Detect which cell encompasses the target text, then output its (x, y) center coordinate. 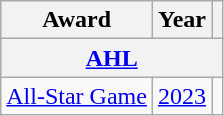
2023 (182, 96)
AHL (112, 58)
Year (182, 20)
All-Star Game (77, 96)
Award (77, 20)
